Scan for the cell matching the given text and deliver its (X, Y) coordinate at center. 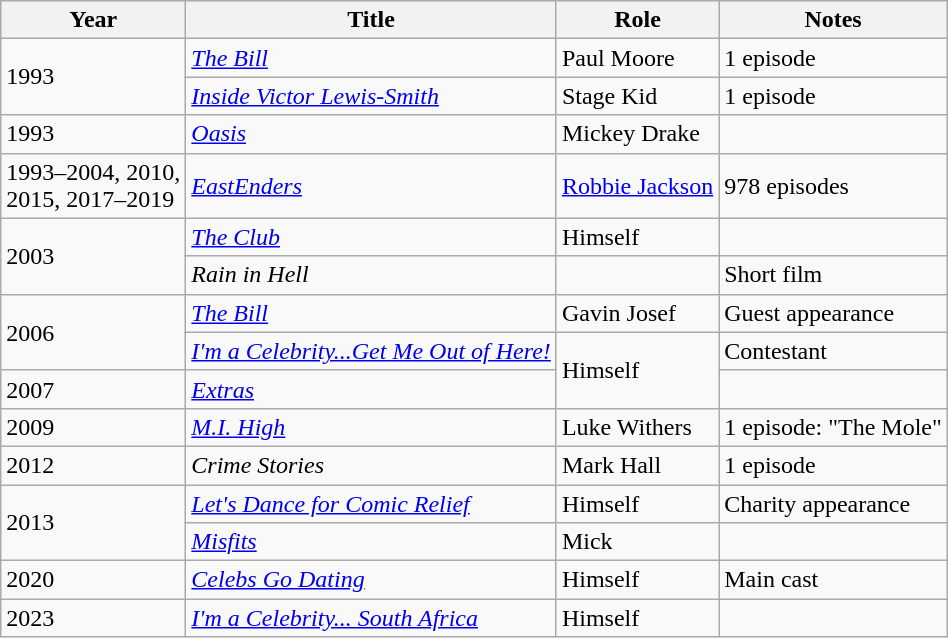
Robbie Jackson (637, 186)
Stage Kid (637, 96)
Role (637, 20)
Short film (834, 275)
Gavin Josef (637, 313)
2007 (94, 389)
Mark Hall (637, 465)
Luke Withers (637, 427)
2006 (94, 332)
The Club (372, 237)
Misfits (372, 542)
1993–2004, 2010, 2015, 2017–2019 (94, 186)
2023 (94, 618)
978 episodes (834, 186)
Celebs Go Dating (372, 580)
Charity appearance (834, 503)
Inside Victor Lewis-Smith (372, 96)
Main cast (834, 580)
Oasis (372, 134)
Title (372, 20)
M.I. High (372, 427)
Crime Stories (372, 465)
Guest appearance (834, 313)
Let's Dance for Comic Relief (372, 503)
2012 (94, 465)
Extras (372, 389)
Rain in Hell (372, 275)
2003 (94, 256)
Notes (834, 20)
2013 (94, 522)
Mickey Drake (637, 134)
EastEnders (372, 186)
Year (94, 20)
2009 (94, 427)
Contestant (834, 351)
Paul Moore (637, 58)
Mick (637, 542)
I'm a Celebrity... South Africa (372, 618)
2020 (94, 580)
I'm a Celebrity...Get Me Out of Here! (372, 351)
1 episode: "The Mole" (834, 427)
